Output the [x, y] coordinate of the center of the cell containing the given text.  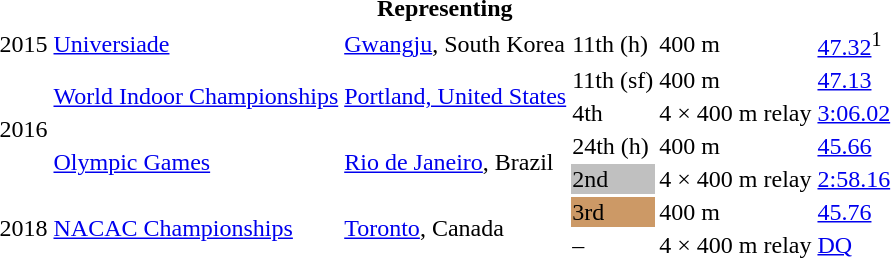
11th (sf) [613, 80]
4th [613, 113]
11th (h) [613, 44]
2nd [613, 179]
Portland, United States [456, 96]
World Indoor Championships [196, 96]
3rd [613, 212]
Olympic Games [196, 162]
Rio de Janeiro, Brazil [456, 162]
24th (h) [613, 146]
Gwangju, South Korea [456, 44]
Universiade [196, 44]
